For the text-containing cell, return its midpoint in [X, Y] coordinate format. 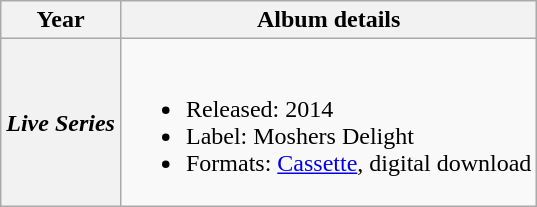
Live Series [61, 122]
Year [61, 20]
Album details [328, 20]
Released: 2014Label: Moshers DelightFormats: Cassette, digital download [328, 122]
